Detect which cell encompasses the target text, then output its [X, Y] center coordinate. 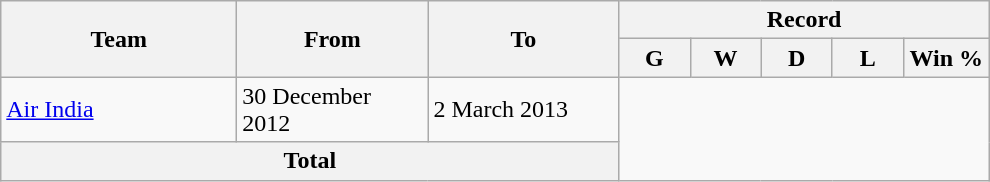
From [332, 39]
Team [119, 39]
2 March 2013 [524, 110]
Record [804, 20]
D [796, 58]
Air India [119, 110]
Win % [946, 58]
Total [310, 161]
W [726, 58]
G [654, 58]
30 December 2012 [332, 110]
L [868, 58]
To [524, 39]
